Search for the cell housing the specified text and yield its [X, Y] center coordinate. 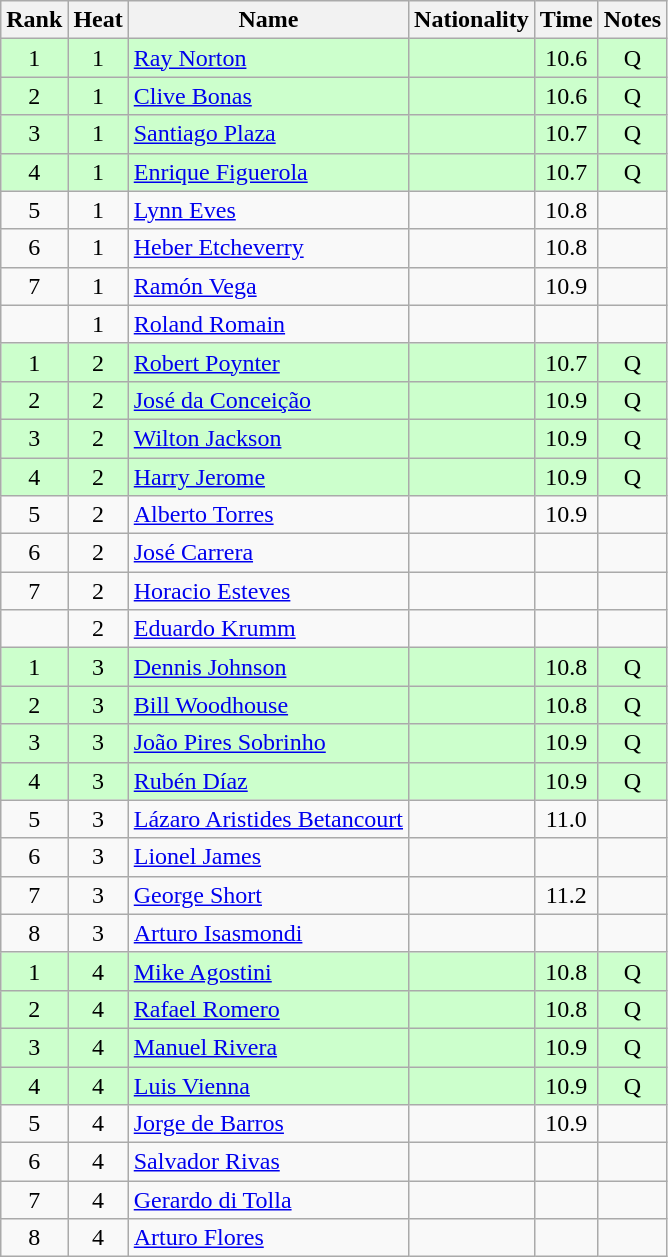
Jorge de Barros [268, 1124]
Bill Woodhouse [268, 705]
Rubén Díaz [268, 781]
Lionel James [268, 857]
George Short [268, 895]
Rafael Romero [268, 1009]
Robert Poynter [268, 362]
Name [268, 20]
Horacio Esteves [268, 591]
João Pires Sobrinho [268, 743]
11.0 [566, 819]
Luis Vienna [268, 1085]
Ramón Vega [268, 286]
Roland Romain [268, 324]
José Carrera [268, 553]
Ray Norton [268, 58]
Notes [632, 20]
Rank [34, 20]
Dennis Johnson [268, 667]
Time [566, 20]
Enrique Figuerola [268, 172]
José da Conceição [268, 400]
Eduardo Krumm [268, 629]
11.2 [566, 895]
Arturo Flores [268, 1238]
Manuel Rivera [268, 1047]
Harry Jerome [268, 477]
Lynn Eves [268, 210]
Arturo Isasmondi [268, 933]
Alberto Torres [268, 515]
Santiago Plaza [268, 134]
Mike Agostini [268, 971]
Gerardo di Tolla [268, 1200]
Heat [98, 20]
Wilton Jackson [268, 438]
Nationality [472, 20]
Lázaro Aristides Betancourt [268, 819]
Salvador Rivas [268, 1162]
Clive Bonas [268, 96]
Heber Etcheverry [268, 248]
